From the cell containing the given text, extract its center point as (x, y) coordinate. 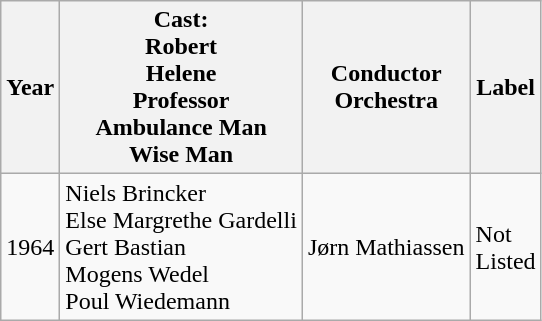
NotListed (506, 247)
Niels BrinckerElse Margrethe GardelliGert BastianMogens WedelPoul Wiedemann (182, 247)
Cast:RobertHeleneProfessorAmbulance ManWise Man (182, 88)
Year (30, 88)
Jørn Mathiassen (386, 247)
1964 (30, 247)
ConductorOrchestra (386, 88)
Label (506, 88)
